Pinpoint the cell where the given text exists, returning its [X, Y] midpoint coordinate. 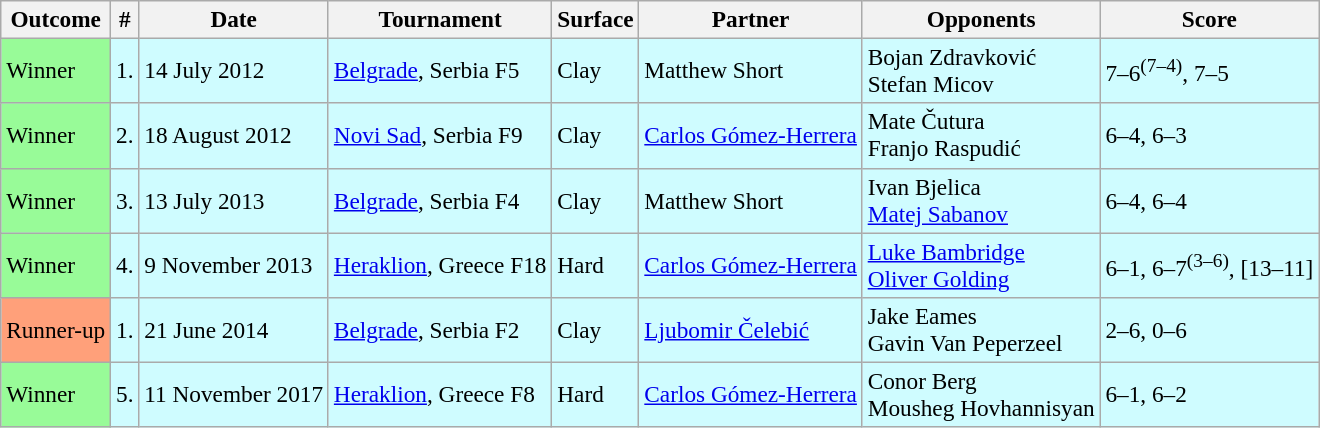
Belgrade, Serbia F4 [440, 200]
Belgrade, Serbia F5 [440, 70]
18 August 2012 [234, 136]
Luke Bambridge Oliver Golding [981, 264]
Ivan Bjelica Matej Sabanov [981, 200]
Bojan Zdravković Stefan Micov [981, 70]
Partner [750, 19]
7–6(7–4), 7–5 [1210, 70]
Outcome [56, 19]
4. [125, 264]
Date [234, 19]
6–1, 6–2 [1210, 394]
Score [1210, 19]
2. [125, 136]
14 July 2012 [234, 70]
Belgrade, Serbia F2 [440, 330]
13 July 2013 [234, 200]
Jake Eames Gavin Van Peperzeel [981, 330]
# [125, 19]
Opponents [981, 19]
Heraklion, Greece F8 [440, 394]
Runner-up [56, 330]
Tournament [440, 19]
11 November 2017 [234, 394]
6–4, 6–4 [1210, 200]
Ljubomir Čelebić [750, 330]
6–1, 6–7(3–6), [13–11] [1210, 264]
Conor Berg Mousheg Hovhannisyan [981, 394]
Mate Čutura Franjo Raspudić [981, 136]
Novi Sad, Serbia F9 [440, 136]
3. [125, 200]
9 November 2013 [234, 264]
5. [125, 394]
6–4, 6–3 [1210, 136]
21 June 2014 [234, 330]
Surface [596, 19]
Heraklion, Greece F18 [440, 264]
2–6, 0–6 [1210, 330]
